Capture the cell that displays the provided text and extract its (x, y) central coordinate. 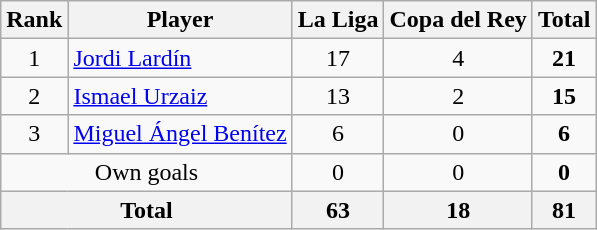
17 (338, 58)
3 (34, 134)
63 (338, 210)
Jordi Lardín (180, 58)
1 (34, 58)
4 (458, 58)
Own goals (146, 172)
81 (564, 210)
Player (180, 20)
18 (458, 210)
Copa del Rey (458, 20)
Ismael Urzaiz (180, 96)
21 (564, 58)
Miguel Ángel Benítez (180, 134)
La Liga (338, 20)
13 (338, 96)
Rank (34, 20)
15 (564, 96)
